Detect which cell encompasses the target text, then output its (X, Y) center coordinate. 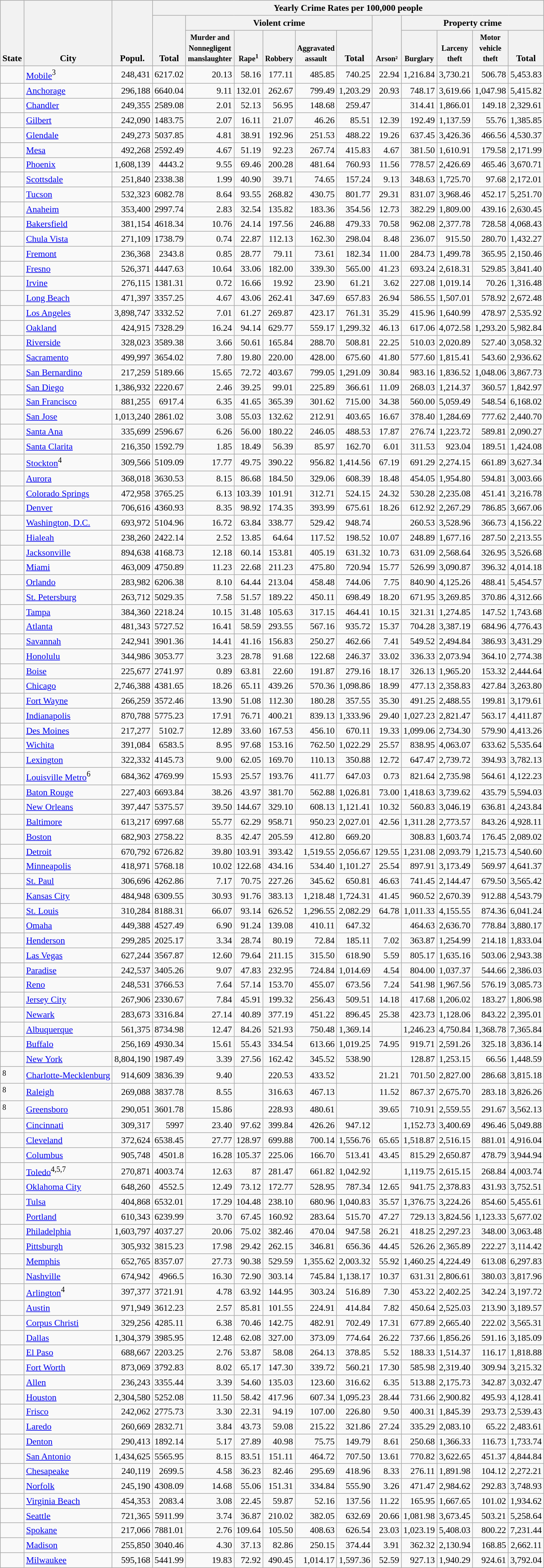
Burglary (419, 48)
276.11 (419, 1471)
5768.18 (169, 866)
2,821.47 (455, 716)
Stockton4 (68, 463)
564.61 (490, 777)
4,641.37 (526, 866)
185.11 (355, 940)
4,530.37 (526, 135)
3,815.18 (526, 1075)
70.58 (387, 224)
1,311.28 (419, 822)
4443.2 (169, 165)
246.05 (316, 432)
1,518.87 (419, 1141)
42.56 (387, 822)
19.80 (249, 358)
1,042.92 (355, 1171)
2,650.87 (455, 1155)
283,673 (132, 1015)
1,640.99 (455, 313)
3,263.80 (526, 686)
345.62 (316, 881)
35.29 (387, 313)
56.00 (249, 432)
Houston (68, 1397)
Newark (68, 1015)
1,836.52 (455, 372)
528.95 (316, 1187)
2,150.46 (526, 254)
Savannah (68, 642)
Motorvehicletheft (490, 48)
7.82 (387, 1308)
1,418.63 (419, 792)
41.45 (387, 896)
710.91 (419, 1109)
105.37 (249, 1155)
560.21 (355, 1367)
5109.09 (169, 463)
58.42 (249, 1397)
390.22 (279, 463)
242,941 (132, 642)
1,284.69 (455, 417)
404,868 (132, 1202)
2741.97 (169, 671)
515.70 (355, 1217)
Tulsa (68, 1202)
62.29 (249, 822)
647.03 (355, 777)
947.58 (355, 1232)
2,020.89 (455, 343)
2,082.29 (355, 911)
4,155.55 (455, 911)
224.91 (316, 1308)
3,526.68 (526, 553)
16.11 (249, 121)
579.90 (490, 731)
1,677.16 (455, 538)
1,206.02 (455, 1000)
267,906 (132, 1000)
947.12 (355, 1126)
2,618.31 (455, 269)
28.77 (249, 254)
382.46 (279, 1232)
326.13 (419, 671)
4,312.66 (526, 597)
3,898,747 (132, 313)
612.92 (419, 509)
3,670.71 (526, 165)
4,750.84 (455, 1030)
250.68 (419, 1441)
New Orleans (68, 807)
183.27 (490, 1000)
250.27 (316, 642)
393.99 (316, 509)
5,415.82 (526, 91)
Nashville (68, 1276)
264.13 (316, 1353)
1,809.00 (455, 209)
843.22 (490, 1015)
3,880.17 (526, 926)
242,537 (132, 970)
Anaheim (68, 209)
3815.23 (169, 1247)
382.29 (419, 209)
5037.85 (169, 135)
6206.38 (169, 583)
59.87 (279, 1501)
527.40 (490, 343)
299,285 (132, 940)
San Francisco (68, 402)
Washington, D.C. (68, 523)
774.64 (355, 1338)
701.50 (419, 1075)
180.22 (279, 432)
35.30 (387, 701)
316.62 (355, 1382)
197.56 (279, 224)
198.52 (355, 538)
362.32 (419, 1546)
2,662.11 (526, 1546)
503.21 (490, 1516)
Minneapolis (68, 866)
5997 (169, 1126)
135.03 (279, 1382)
5.52 (387, 1353)
4,844.84 (526, 1456)
18.99 (387, 686)
17.87 (387, 432)
456.10 (316, 731)
7.30 (387, 1293)
544.66 (490, 970)
21.21 (387, 1075)
2832.71 (169, 1427)
225,677 (132, 671)
4750.89 (169, 568)
101.02 (490, 1501)
80.19 (279, 940)
Tucson (68, 195)
271,109 (132, 239)
560.83 (419, 807)
454.05 (419, 479)
414.84 (355, 1308)
410.11 (316, 926)
737.66 (419, 1338)
27.24 (387, 1427)
Norfolk (68, 1486)
167.53 (279, 731)
287.50 (490, 538)
Tampa (68, 612)
377.19 (279, 1015)
400.31 (419, 1412)
924.61 (490, 1560)
Jersey City (68, 1000)
66.07 (210, 911)
3,619.66 (455, 91)
4037.27 (169, 1232)
238,260 (132, 538)
3654.02 (169, 358)
87 (249, 1171)
92.23 (279, 150)
7,365.84 (526, 1030)
1,424.08 (526, 447)
36.87 (249, 1516)
935.72 (355, 627)
104.48 (249, 1202)
840.90 (419, 583)
560.00 (419, 402)
720.94 (355, 568)
338.77 (279, 523)
4308.09 (169, 1486)
306,696 (132, 881)
Indianapolis (68, 716)
312.71 (316, 494)
2,735.98 (455, 777)
227.26 (279, 881)
11.22 (387, 1501)
366.61 (355, 387)
1,040.83 (355, 1202)
3,063.48 (526, 1232)
2.57 (210, 1308)
Honolulu (68, 657)
262.67 (279, 91)
Denton (68, 1441)
750.48 (316, 1030)
283,982 (132, 583)
Bakersfield (68, 224)
874.36 (490, 911)
17.30 (387, 1367)
269,088 (132, 1092)
3,627.34 (526, 463)
629.77 (279, 328)
417.68 (419, 1000)
2220.67 (169, 387)
28.44 (387, 1397)
2,171.99 (526, 150)
339.30 (316, 269)
854.60 (490, 1202)
93.14 (249, 911)
Las Vegas (68, 955)
213.90 (490, 1308)
2,494.84 (455, 642)
8.95 (210, 746)
6726.82 (169, 852)
613.66 (316, 1045)
2,774.38 (526, 657)
Violent crime (279, 23)
90.38 (249, 1261)
290,413 (132, 1441)
2025.17 (169, 940)
3,817.96 (526, 1276)
334.54 (279, 1045)
1,014.17 (316, 1560)
0.89 (210, 671)
8.64 (210, 195)
334.84 (316, 1486)
1,369.14 (355, 1030)
37.13 (249, 1546)
3.74 (210, 1516)
Property crime (472, 23)
632.69 (355, 1516)
464.41 (355, 612)
381,154 (132, 224)
613,217 (132, 822)
563.17 (490, 716)
506.78 (490, 75)
595,168 (132, 1560)
63.84 (249, 523)
2.07 (210, 121)
12.63 (210, 1171)
1,203.29 (355, 91)
799.05 (316, 372)
731.66 (419, 1397)
760.93 (355, 165)
740.25 (355, 75)
1,667.65 (455, 1501)
123.60 (316, 1382)
608.39 (355, 479)
548.54 (490, 402)
215.22 (316, 1427)
211.23 (279, 568)
46.63 (387, 881)
1,014.69 (355, 970)
189.22 (279, 597)
4.30 (210, 1546)
27.14 (210, 1015)
2,943.38 (526, 955)
1,274.85 (455, 612)
1,026.81 (355, 792)
3,426.36 (455, 135)
570.36 (316, 686)
83.51 (249, 1456)
222.02 (490, 1323)
15.86 (210, 1109)
1,355.62 (316, 1261)
12.39 (387, 121)
Oakland (68, 328)
7328.29 (169, 328)
11.00 (387, 254)
3357.25 (169, 298)
14.18 (387, 1000)
Corpus Christi (68, 1323)
1,254.99 (455, 940)
Mobile3 (68, 75)
3,085.73 (526, 985)
Paradise (68, 970)
82.46 (279, 1471)
Henderson (68, 940)
288.70 (316, 343)
296,188 (132, 91)
559.17 (316, 328)
Baton Rouge (68, 792)
14.68 (210, 1486)
Des Moines (68, 731)
2997.74 (169, 209)
Charlotte-Mecklenburg (68, 1075)
17.77 (210, 463)
1,499.78 (455, 254)
3332.52 (169, 313)
67.45 (249, 1217)
137.56 (355, 1501)
New York (68, 1059)
4,776.43 (526, 627)
128.87 (419, 1059)
193.76 (279, 777)
762.50 (316, 746)
103.91 (249, 852)
249,273 (132, 135)
2,444.64 (526, 671)
19.26 (387, 135)
2596.67 (169, 432)
326.95 (490, 553)
22.25 (387, 343)
627,244 (132, 955)
8.10 (210, 583)
490.45 (279, 1560)
168.85 (490, 1546)
418.96 (355, 1471)
64.78 (387, 911)
652,765 (132, 1261)
364.10 (490, 657)
485.85 (316, 75)
Chula Vista (68, 239)
293.73 (490, 1412)
79.11 (279, 254)
153.81 (279, 553)
183.36 (316, 209)
3,782.13 (526, 760)
633.62 (490, 746)
2,440.70 (526, 417)
61.27 (249, 313)
262.41 (279, 298)
301.62 (316, 402)
0.72 (210, 283)
16.72 (210, 523)
Robbery (279, 48)
21.07 (279, 121)
293.55 (279, 627)
585.98 (419, 1367)
378.40 (419, 417)
1,448.59 (526, 1059)
637.45 (419, 135)
2,365.89 (455, 1247)
693.24 (419, 269)
4,125.26 (455, 583)
1,098.86 (355, 686)
1,316.48 (526, 283)
1,293.20 (490, 328)
1592.79 (169, 447)
4,540.60 (526, 852)
15.61 (210, 1045)
16.41 (210, 627)
1,967.56 (455, 985)
399.84 (279, 1126)
1,246.23 (419, 1030)
29.31 (387, 195)
217,066 (132, 1531)
12.72 (387, 760)
34.38 (387, 402)
58.16 (249, 75)
450.64 (419, 1308)
308.83 (419, 837)
52.13 (249, 106)
18.20 (387, 597)
815.29 (419, 1155)
480.61 (316, 1109)
412.80 (316, 837)
9.11 (210, 91)
1,019.25 (355, 1045)
314.41 (419, 106)
1,022.29 (355, 746)
316.63 (279, 1092)
1483.75 (169, 121)
2,083.10 (455, 1427)
Seattle (68, 1516)
415.96 (419, 313)
52.59 (387, 1560)
3,748.93 (526, 1486)
22.45 (249, 1501)
4,068.43 (526, 224)
86.68 (249, 479)
3765.25 (169, 494)
336.33 (419, 657)
327.00 (279, 1338)
7.41 (387, 642)
488.53 (355, 432)
962.08 (419, 224)
1,733.74 (526, 1441)
4285.11 (169, 1323)
3,185.09 (526, 1338)
269.87 (279, 313)
St. Louis (68, 911)
Allen (68, 1382)
1,011.33 (419, 911)
1,137.59 (455, 121)
Popul. (132, 33)
2,675.70 (455, 1092)
464.72 (316, 1456)
3053.77 (169, 657)
1.85 (210, 447)
58.08 (279, 1353)
2,900.82 (455, 1397)
400.21 (279, 716)
3721.91 (169, 1293)
374.44 (355, 1546)
15.37 (387, 627)
636.81 (490, 807)
Atlanta (68, 627)
248,531 (132, 985)
2,773.57 (455, 822)
Wichita (68, 746)
450.11 (316, 597)
1,507.01 (455, 298)
72.92 (249, 1560)
1,214.37 (455, 387)
174.35 (279, 509)
370.86 (490, 597)
144.95 (279, 1293)
33.02 (387, 657)
5,059.49 (455, 402)
1,128.06 (455, 1015)
94.19 (279, 1412)
63.92 (249, 1293)
5,455.61 (526, 1202)
5,408.03 (455, 1531)
192.49 (419, 121)
430.75 (316, 195)
3,114.42 (526, 1247)
3837.78 (169, 1092)
38.26 (210, 792)
329,256 (132, 1323)
26.22 (387, 1338)
408.63 (316, 1531)
151.31 (279, 1486)
112.30 (279, 701)
54.60 (249, 1382)
Louisville Metro6 (68, 777)
211.15 (279, 955)
688,667 (132, 1353)
169.70 (279, 760)
481.64 (316, 165)
4527.49 (169, 926)
6583.5 (169, 746)
2,144.47 (455, 881)
3,032.47 (526, 1382)
12.18 (210, 553)
426.26 (316, 1126)
236,368 (132, 254)
2,213.55 (526, 538)
266,259 (132, 701)
1,253.15 (455, 1059)
61.21 (355, 283)
3,944.94 (526, 1155)
3,528.96 (455, 523)
Irvine (68, 283)
2,559.55 (455, 1109)
2,093.79 (455, 852)
439.16 (490, 209)
831.07 (419, 195)
Santa Ana (68, 432)
923.04 (455, 447)
2,358.83 (455, 686)
63.81 (249, 671)
43.45 (387, 1155)
1381.31 (169, 283)
116.73 (490, 1441)
1,866.01 (455, 106)
Hialeah (68, 538)
661.82 (316, 1171)
346.81 (316, 1247)
2,636.70 (455, 926)
0.85 (210, 254)
4.78 (210, 1293)
47.27 (387, 1217)
11.52 (387, 1092)
2,630.45 (526, 209)
Fremont (68, 254)
39.80 (210, 852)
11.50 (210, 1397)
453.22 (419, 1293)
3792.83 (169, 1367)
4552.5 (169, 1187)
165.84 (279, 343)
682,903 (132, 837)
2,386.03 (526, 970)
3,173.49 (455, 866)
715.00 (355, 402)
160.92 (279, 1217)
10.02 (210, 866)
2,984.62 (455, 1486)
12.48 (210, 1338)
9.55 (210, 165)
383.13 (279, 896)
4618.34 (169, 224)
1,724.31 (355, 896)
260.53 (419, 523)
631.31 (419, 1276)
18.17 (387, 671)
353,400 (132, 209)
267.74 (316, 150)
Albuquerque (68, 1030)
12.65 (387, 1187)
3405.26 (169, 970)
18.48 (387, 479)
Orlando (68, 583)
10.32 (387, 807)
805.17 (419, 955)
431.93 (490, 1187)
508.81 (355, 343)
971,949 (132, 1308)
4930.34 (169, 1045)
4,063.07 (455, 746)
4,224.49 (455, 1261)
93.55 (249, 195)
Fresno (68, 269)
2,090.27 (526, 432)
St. Paul (68, 881)
Lexington (68, 760)
477.13 (419, 686)
3,565.42 (526, 881)
310,284 (132, 911)
117.52 (316, 538)
279.16 (355, 671)
75.75 (316, 1441)
707.50 (355, 1456)
Buffalo (68, 1045)
24.32 (387, 494)
72.90 (249, 1276)
1,806.98 (526, 1000)
7.24 (387, 985)
8.48 (387, 239)
576.19 (490, 985)
105.63 (279, 612)
City (68, 33)
248.89 (419, 538)
55.03 (249, 417)
393.42 (279, 852)
328,023 (132, 343)
347.69 (316, 298)
8,804,190 (132, 1059)
577.60 (419, 358)
55.43 (249, 1045)
1,019.14 (455, 283)
870,788 (132, 716)
85.81 (249, 1308)
608.13 (316, 807)
1,842.97 (526, 387)
2.46 (210, 387)
1.99 (210, 180)
454,353 (132, 1501)
2589.08 (169, 106)
Portland (68, 1217)
2,402.25 (455, 1293)
838.95 (419, 746)
2,539.43 (526, 1412)
770.82 (419, 1456)
1,119.75 (419, 1171)
31.48 (249, 612)
Glendale (68, 135)
242,090 (132, 121)
348.00 (490, 1232)
3.70 (210, 1217)
478.97 (490, 313)
41.16 (249, 642)
5911.99 (169, 1516)
321.86 (355, 1427)
91.76 (249, 896)
74.95 (387, 1045)
65.11 (249, 686)
30.93 (210, 896)
11.56 (387, 165)
41.65 (249, 402)
5375.57 (169, 807)
3.26 (387, 1486)
2.01 (210, 106)
381.70 (279, 792)
873,069 (132, 1367)
741.45 (419, 881)
5,982.84 (526, 328)
372,624 (132, 1141)
182.00 (279, 269)
503.06 (490, 955)
192.96 (279, 135)
19.92 (279, 283)
1,231.08 (419, 852)
84.26 (249, 1030)
132.01 (249, 91)
897.91 (419, 866)
397,377 (132, 1293)
3040.46 (169, 1546)
23.03 (387, 1531)
586.55 (419, 298)
3901.36 (169, 642)
4003.74 (169, 1171)
43.06 (249, 298)
6,297.83 (526, 1261)
1,047.98 (490, 91)
281.47 (279, 1171)
286.68 (490, 1075)
397,447 (132, 807)
729.13 (419, 1217)
7.01 (210, 313)
2,827.00 (455, 1075)
2,073.94 (455, 657)
7.80 (210, 358)
3,824.56 (455, 1217)
777.62 (490, 417)
488.22 (355, 135)
2203.25 (169, 1353)
3572.46 (169, 701)
20.06 (210, 1232)
569.97 (490, 866)
70.75 (249, 881)
594.81 (490, 479)
5,251.70 (526, 195)
1,218.48 (316, 896)
4.54 (387, 970)
1,023.19 (419, 1531)
345.52 (316, 1059)
403.65 (355, 417)
339.72 (316, 1367)
8734.98 (169, 1030)
867.37 (419, 1092)
3,090.87 (455, 568)
2,027.01 (355, 822)
452.17 (490, 195)
800.22 (490, 1531)
Chicago (68, 686)
670.11 (355, 731)
378.85 (355, 1353)
25.38 (387, 1015)
6.01 (387, 447)
679.50 (490, 881)
786.85 (490, 509)
Columbus (68, 1155)
335.29 (419, 1427)
529.42 (316, 523)
69.46 (249, 165)
55.76 (490, 121)
70.46 (249, 1323)
2.52 (210, 538)
418,971 (132, 866)
260,669 (132, 1427)
2,304,580 (132, 1397)
Spokane (68, 1531)
55.77 (210, 822)
467.13 (316, 1092)
6.13 (210, 494)
85.51 (355, 121)
1,376.75 (419, 1202)
179.58 (490, 150)
Boston (68, 837)
491.25 (419, 701)
176.45 (490, 837)
4,243.84 (526, 807)
2,274.15 (455, 463)
59.08 (279, 1427)
225.06 (279, 1155)
Yearly Crime Rates per 100,000 people (348, 8)
2,003.32 (355, 1261)
72.84 (316, 940)
Rape1 (249, 48)
3.91 (387, 1546)
212.91 (316, 417)
2,936.62 (526, 358)
478.79 (490, 1155)
1,299.32 (355, 328)
64.64 (279, 538)
896.45 (355, 1015)
8.02 (210, 1367)
1,635.16 (455, 955)
32.54 (249, 209)
107.00 (316, 1412)
291.67 (490, 1109)
98.92 (249, 509)
631.09 (419, 553)
5441.99 (169, 1560)
5,594.03 (526, 792)
Long Beach (68, 298)
745.84 (316, 1276)
481,343 (132, 627)
1,603.74 (455, 837)
4168.73 (169, 553)
960.52 (419, 896)
Sacramento (68, 358)
44.45 (387, 1247)
52.16 (316, 1501)
56.95 (279, 106)
40.89 (249, 1015)
3567.87 (169, 955)
2,426.69 (455, 165)
50.61 (249, 343)
4501.8 (169, 1155)
1738.79 (169, 239)
236.07 (419, 239)
613.08 (490, 1261)
1,099.06 (419, 731)
22.87 (249, 239)
471.47 (419, 1486)
617.06 (419, 328)
22.60 (279, 671)
7.75 (387, 583)
251.53 (316, 135)
4,543.79 (526, 896)
259.47 (355, 106)
4145.73 (169, 760)
435.79 (490, 792)
284.73 (419, 254)
6693.84 (169, 792)
4,014.18 (526, 568)
881.01 (490, 1141)
463,009 (132, 568)
7.84 (210, 1000)
151.11 (279, 1456)
529.59 (279, 1261)
2,806.61 (455, 1276)
99.01 (279, 387)
1,386,932 (132, 387)
5,677.02 (526, 1217)
348.63 (419, 180)
698.49 (355, 597)
6217.02 (169, 75)
23.40 (210, 1126)
73.12 (249, 1187)
5.17 (210, 1441)
433.52 (316, 1075)
2083.4 (169, 1501)
366.73 (490, 523)
912.88 (490, 896)
322,332 (132, 760)
Aurora (68, 479)
16.28 (210, 1155)
Anchorage (68, 91)
149.18 (490, 106)
Milwaukee (68, 1560)
839.13 (316, 716)
129.55 (387, 852)
3,565.31 (526, 1323)
2343.8 (169, 254)
162.70 (355, 447)
799.49 (316, 91)
256.43 (316, 1000)
4360.93 (169, 509)
San Bernardino (68, 372)
675.61 (355, 509)
Denver (68, 509)
2,734.30 (455, 731)
5,049.88 (526, 1126)
424,915 (132, 328)
5189.66 (169, 372)
706,616 (132, 509)
24.14 (249, 224)
423.73 (419, 1015)
1,138.17 (355, 1276)
0.74 (210, 239)
280.70 (490, 239)
51.08 (249, 701)
40.98 (279, 1441)
670,792 (132, 852)
6239.99 (169, 1217)
4966.5 (169, 1276)
669.20 (355, 837)
6082.78 (169, 195)
Raleigh (68, 1092)
3,400.69 (455, 1126)
6538.45 (169, 1141)
549.52 (419, 642)
8.33 (387, 1471)
513.41 (355, 1155)
5252.08 (169, 1397)
65.22 (490, 1427)
1,291.09 (355, 372)
950.23 (316, 822)
Santa Clarita (68, 447)
85.97 (316, 447)
631.32 (355, 553)
51.19 (249, 150)
29.42 (249, 1247)
724.84 (316, 970)
270,871 (132, 1171)
2338.38 (169, 180)
103.39 (249, 494)
75.02 (249, 1232)
451.37 (490, 1456)
14.41 (210, 642)
232.95 (279, 970)
578.92 (490, 298)
1,037.37 (455, 970)
79.64 (249, 955)
73.00 (387, 792)
5565.95 (169, 1456)
39.25 (249, 387)
149.79 (355, 1441)
13.90 (210, 701)
428.00 (316, 358)
238.10 (279, 1202)
2,739.72 (455, 760)
132.62 (279, 417)
Dallas (68, 1338)
538.90 (355, 1059)
1987.49 (169, 1059)
17.91 (210, 716)
4.58 (210, 1471)
530.28 (419, 494)
28.74 (249, 940)
1,725.70 (455, 180)
3,224.26 (455, 1202)
2758.22 (169, 837)
28.78 (249, 657)
6640.04 (169, 91)
618.90 (355, 955)
4,916.04 (526, 1141)
276,115 (132, 283)
101.91 (279, 494)
Fort Worth (68, 1367)
699.88 (279, 1141)
30.84 (387, 372)
6.90 (210, 926)
2,267.29 (455, 509)
105.50 (279, 1531)
466.56 (490, 135)
33.06 (249, 269)
492,268 (132, 150)
4,128.41 (526, 1397)
3,841.40 (526, 269)
386.93 (490, 642)
728.58 (490, 224)
5,258.64 (526, 1516)
1,460.25 (419, 1261)
9.40 (210, 1075)
1,608,139 (132, 165)
12.89 (210, 731)
16.67 (387, 417)
3.23 (210, 657)
2,319.40 (455, 1367)
39.65 (387, 1109)
626.52 (279, 911)
3,216.78 (526, 494)
Toledo4,5,7 (68, 1171)
6.38 (210, 1323)
112.13 (279, 239)
41.23 (387, 269)
42.47 (249, 837)
180.28 (316, 701)
2,329.61 (526, 106)
2,297.23 (455, 1232)
39.50 (210, 807)
4,928.11 (526, 822)
1,101.27 (355, 866)
290,051 (132, 1109)
15.93 (210, 777)
Chesapeake (68, 1471)
1,121.41 (355, 807)
534.40 (316, 866)
4.81 (210, 135)
403.67 (279, 372)
661.89 (490, 463)
309.94 (490, 1367)
1,954.80 (455, 479)
283.18 (490, 1092)
101.55 (279, 1308)
1892.14 (169, 1441)
1,223.72 (455, 432)
Philadelphia (68, 1232)
Chandler (68, 106)
25.54 (387, 866)
10.76 (210, 224)
Greensboro (68, 1109)
225.89 (316, 387)
4,411.87 (526, 716)
38.91 (249, 135)
70.26 (490, 283)
199.32 (279, 1000)
200.28 (279, 165)
475.80 (316, 568)
11.09 (387, 387)
342.24 (490, 1293)
4769.99 (169, 777)
2,483.61 (526, 1427)
691.29 (419, 463)
427.84 (490, 686)
354.56 (355, 209)
268.84 (490, 1171)
3985.95 (169, 1338)
656.36 (355, 1247)
189.51 (490, 447)
1,940.29 (455, 1560)
3,968.46 (455, 195)
San Antonio (68, 1456)
521.93 (279, 1030)
76.71 (249, 716)
19.33 (387, 731)
5,454.57 (526, 583)
674,942 (132, 1276)
1,856.26 (455, 1338)
5,453.83 (526, 75)
2,272.21 (526, 1471)
82.86 (279, 1546)
2,395.01 (526, 1015)
3,058.32 (526, 343)
245,190 (132, 1486)
0.73 (387, 777)
1,304,379 (132, 1338)
Kansas City (68, 896)
250.15 (316, 1546)
499,997 (132, 358)
6,168.02 (526, 402)
526.26 (419, 1247)
144.67 (249, 807)
919.71 (419, 1045)
3,215.32 (526, 1367)
1,556.76 (355, 1141)
451.41 (490, 494)
7.58 (210, 597)
2,665.40 (455, 1323)
342.87 (490, 1382)
109.64 (249, 1531)
Riverside (68, 343)
18.49 (249, 447)
148.68 (316, 106)
3766.53 (169, 985)
Scottsdale (68, 180)
382.05 (316, 1516)
6,041.24 (526, 911)
2699.5 (169, 1471)
41.80 (387, 358)
12.73 (387, 209)
510.03 (419, 343)
36.23 (249, 1471)
2,746,388 (132, 686)
700.14 (316, 1141)
761.31 (355, 313)
27.56 (249, 1059)
3,826.26 (526, 1092)
184.50 (279, 479)
5727.52 (169, 627)
55.92 (387, 1261)
2330.67 (169, 1000)
135.82 (279, 209)
73.61 (316, 254)
488.41 (490, 583)
217,259 (132, 372)
15.77 (387, 568)
67.19 (387, 463)
128.97 (249, 1141)
439.26 (279, 686)
246.37 (355, 657)
251,840 (132, 180)
Cincinnati (68, 1126)
3612.23 (169, 1308)
157.24 (355, 180)
17.31 (387, 1323)
66.56 (490, 1059)
262.15 (279, 1247)
303.14 (279, 1276)
13.85 (249, 538)
3355.44 (169, 1382)
162.42 (279, 1059)
6532.01 (169, 1202)
675.60 (355, 358)
365.39 (279, 402)
55.06 (249, 1486)
495.93 (490, 1397)
43.73 (249, 1427)
396.32 (490, 568)
2775.73 (169, 1412)
3601.78 (169, 1109)
295.69 (316, 1471)
6917.4 (169, 402)
458.48 (316, 583)
20.93 (387, 91)
10.37 (387, 1276)
455.07 (316, 985)
Arson² (387, 41)
384,360 (132, 612)
479.33 (355, 224)
60.14 (249, 553)
Reno (68, 985)
1,815.41 (455, 358)
311.53 (419, 447)
191.87 (316, 671)
4447.63 (169, 269)
1,368.78 (490, 1030)
Omaha (68, 926)
589.81 (490, 432)
647.47 (419, 760)
3,197.72 (526, 1293)
Frisco (68, 1412)
4,003.74 (526, 1171)
958.71 (279, 822)
236,243 (132, 1382)
801.77 (355, 195)
321.31 (419, 612)
Fort Wayne (68, 701)
166.70 (316, 1155)
1,934.62 (526, 1501)
1,514.37 (455, 1353)
57.14 (249, 985)
3,046.19 (455, 807)
16.24 (210, 328)
94.14 (249, 328)
Gilbert (68, 121)
434.16 (279, 866)
915.50 (455, 239)
217,277 (132, 731)
565.00 (355, 269)
San Jose (68, 417)
9.13 (387, 180)
335,699 (132, 432)
350.88 (355, 760)
Larcenytheft (455, 48)
276.74 (419, 432)
329.06 (316, 479)
648,260 (132, 1187)
53.87 (249, 1353)
El Paso (68, 1353)
147.30 (279, 1367)
47.83 (249, 970)
360.57 (490, 387)
541.98 (419, 985)
3.30 (210, 1412)
684,362 (132, 777)
927.13 (419, 1560)
177.11 (279, 75)
3,667.06 (526, 509)
10.73 (387, 553)
249,355 (132, 106)
65.17 (249, 1367)
205.59 (279, 837)
40.90 (249, 180)
227,403 (132, 792)
650.81 (355, 881)
268.82 (279, 195)
1,603,797 (132, 1232)
29.40 (387, 716)
2,535.92 (526, 313)
462.66 (355, 642)
3,836.14 (526, 1045)
956.82 (316, 463)
787.34 (355, 1187)
482.91 (316, 1323)
1,081.98 (419, 1516)
1,027.23 (419, 716)
804.00 (419, 970)
562.88 (316, 792)
1,432.27 (526, 239)
721,365 (132, 1516)
Virginia Beach (68, 1501)
3,003.66 (526, 479)
72.72 (249, 372)
6997.68 (169, 822)
10.64 (210, 269)
3,730.21 (455, 75)
778.57 (419, 165)
2,516.15 (455, 1141)
607.34 (316, 1397)
Oklahoma City (68, 1187)
3.62 (387, 283)
22.94 (387, 75)
Murder andNonnegligentmanslaughter (210, 48)
610,343 (132, 1217)
110.13 (316, 760)
268.03 (419, 387)
10.07 (387, 538)
27.73 (210, 1261)
7,231.44 (526, 1531)
Baltimore (68, 822)
263,712 (132, 597)
7.02 (387, 940)
56.39 (279, 447)
702.49 (355, 1323)
State (12, 33)
5102.7 (169, 731)
647.32 (355, 926)
449,388 (132, 926)
2,568.64 (455, 553)
58.59 (249, 627)
19.83 (210, 1560)
4381.65 (169, 686)
3,189.57 (526, 1308)
363.87 (419, 940)
91.24 (249, 926)
381.50 (419, 150)
6309.55 (169, 896)
3589.38 (169, 343)
1,216.84 (419, 75)
Mesa (68, 150)
147.52 (490, 612)
680.96 (316, 1202)
227.08 (419, 283)
1,597.36 (355, 1560)
199.81 (490, 701)
104.12 (490, 1471)
2,525.03 (455, 1308)
Phoenix (68, 165)
46.26 (316, 121)
526.99 (419, 568)
3.66 (210, 343)
673.56 (355, 985)
471,397 (132, 298)
210.02 (279, 1516)
1,048.06 (490, 372)
2,175.73 (455, 1382)
220.53 (279, 1075)
San Diego (68, 387)
7.17 (210, 881)
Madison (68, 1546)
1,215.73 (490, 852)
139.08 (279, 926)
748.17 (419, 91)
27.77 (210, 1141)
526,371 (132, 269)
983.16 (419, 372)
26.94 (387, 298)
373.09 (316, 1338)
1,095.23 (355, 1397)
4,122.23 (526, 777)
255,850 (132, 1546)
1,296.55 (316, 911)
843.26 (490, 822)
3,431.29 (526, 642)
744.06 (355, 583)
33.60 (249, 731)
214.18 (490, 940)
12.49 (210, 1187)
22.31 (249, 1412)
5104.96 (169, 523)
2,378.83 (455, 1187)
Laredo (68, 1427)
13.61 (387, 1456)
2,672.48 (526, 298)
17.98 (210, 1247)
1,123.33 (490, 1217)
3,562.13 (526, 1109)
309,566 (132, 463)
Jacksonville (68, 553)
222.27 (490, 1247)
3.84 (210, 1427)
46.13 (387, 328)
3,739.62 (455, 792)
1,519.55 (316, 852)
344,986 (132, 657)
516.89 (355, 1293)
2,056.67 (355, 852)
4262.86 (169, 881)
567.16 (316, 627)
Cleveland (68, 1141)
405.19 (316, 553)
35.57 (387, 1202)
Austin (68, 1308)
684.96 (490, 627)
524.15 (355, 494)
Memphis (68, 1261)
368,018 (132, 479)
142.75 (279, 1323)
1,434,625 (132, 1456)
49.75 (249, 463)
914,609 (132, 1075)
543.60 (490, 358)
27.89 (249, 1441)
2,235.08 (455, 494)
305,932 (132, 1247)
513.88 (419, 1382)
2861.02 (169, 417)
153.70 (279, 985)
292.83 (490, 1486)
2,130.94 (455, 1546)
5029.35 (169, 597)
464.63 (419, 926)
2,377.78 (455, 224)
15.65 (210, 372)
9.50 (387, 1412)
2,488.55 (455, 701)
3,622.65 (455, 1456)
1,366.33 (455, 1441)
380.03 (490, 1276)
20.66 (387, 1516)
317.15 (316, 612)
2,591.26 (455, 1045)
283.64 (316, 1217)
220.00 (279, 358)
693,972 (132, 523)
3630.53 (169, 479)
43.97 (249, 792)
242,062 (132, 1412)
Aggravatedassault (316, 48)
213.04 (279, 583)
484,948 (132, 896)
315.50 (316, 955)
2,670.39 (455, 896)
12.60 (210, 955)
Colorado Springs (68, 494)
4,072.58 (455, 328)
Arlington4 (68, 1293)
91.68 (279, 657)
172.77 (279, 1187)
2,172.01 (526, 180)
821.64 (419, 777)
2422.14 (169, 538)
11.23 (210, 568)
165.95 (419, 1501)
365.95 (490, 254)
394.93 (490, 760)
671.95 (419, 597)
240,119 (132, 1471)
1,013,240 (132, 417)
74.65 (316, 180)
2592.49 (169, 150)
Pittsburgh (68, 1247)
411.77 (316, 777)
8.61 (387, 1441)
12.47 (210, 1030)
948.74 (355, 523)
2,615.15 (455, 1171)
303.24 (316, 1293)
1,610.91 (455, 150)
Los Angeles (68, 313)
894,638 (132, 553)
465.46 (490, 165)
Detroit (68, 852)
1,414.56 (355, 463)
657.83 (355, 298)
2.83 (210, 209)
1,152.73 (419, 1126)
4,156.22 (526, 523)
23.90 (316, 283)
329.10 (279, 807)
3,867.73 (526, 372)
16.66 (249, 283)
3,179.61 (526, 701)
423.17 (316, 313)
226.80 (355, 1412)
298.04 (355, 239)
309,317 (132, 1126)
778.84 (490, 926)
6.26 (210, 432)
415.83 (355, 150)
1,965.20 (455, 671)
2218.24 (169, 612)
905,748 (132, 1155)
1,845.39 (455, 1412)
509.51 (355, 1000)
555.90 (355, 1486)
532,323 (132, 195)
64.44 (249, 583)
153.32 (490, 671)
Miami (68, 568)
7.64 (210, 985)
3.34 (210, 940)
1,743.68 (526, 612)
677.89 (419, 1323)
1,385.85 (526, 121)
22.68 (249, 568)
9.00 (210, 760)
162.30 (316, 239)
2,089.02 (526, 837)
39.71 (279, 180)
8357.07 (169, 1261)
1,833.04 (526, 940)
188.33 (419, 1353)
9.07 (210, 970)
3316.84 (169, 1015)
8188.31 (169, 911)
3836.39 (169, 1075)
5775.23 (169, 716)
417.96 (279, 1397)
62.08 (249, 1338)
153.16 (279, 746)
45.91 (249, 1000)
20.13 (210, 75)
881,255 (132, 402)
248,431 (132, 75)
496.46 (490, 1126)
182.34 (355, 254)
246.88 (316, 224)
62.05 (249, 760)
17.29 (210, 1202)
228.93 (279, 1109)
3,752.51 (526, 1187)
5,535.64 (526, 746)
3,387.19 (455, 627)
591.16 (490, 1338)
1,333.96 (355, 716)
626.54 (355, 1531)
Boise (68, 671)
156.83 (279, 642)
325.18 (490, 1045)
3,673.45 (455, 1516)
7881.01 (169, 1531)
8.55 (210, 1092)
16.30 (210, 1276)
3,269.85 (455, 597)
1,818.88 (526, 1353)
5.59 (387, 955)
470.04 (316, 1232)
391,084 (132, 746)
65.65 (387, 1141)
418.25 (419, 1232)
St. Petersburg (68, 597)
216,350 (132, 447)
256,169 (132, 1045)
472,958 (132, 494)
116.17 (490, 1353)
451.22 (316, 1015)
941.75 (419, 1187)
97.62 (249, 1126)
3,792.04 (526, 1560)
51.57 (249, 597)
357.55 (355, 701)
1,891.98 (455, 1471)
529.85 (490, 269)
561,375 (132, 1030)
26.21 (387, 1232)
4,413.26 (526, 731)
704.28 (419, 627)
